Return [x, y] of the center of cell containing provided text 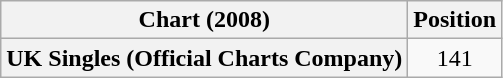
Chart (2008) [204, 20]
UK Singles (Official Charts Company) [204, 58]
141 [455, 58]
Position [455, 20]
